Identify which cell holds the provided text, then report its (x, y) central coordinate. 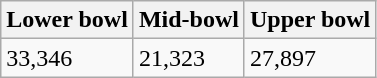
27,897 (310, 58)
Mid-bowl (188, 20)
Lower bowl (68, 20)
33,346 (68, 58)
Upper bowl (310, 20)
21,323 (188, 58)
